For the text-containing cell, return its midpoint in (x, y) coordinate format. 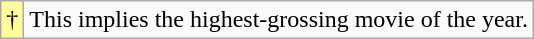
† (12, 20)
This implies the highest-grossing movie of the year. (279, 20)
